For the text-containing cell, return its midpoint in [x, y] coordinate format. 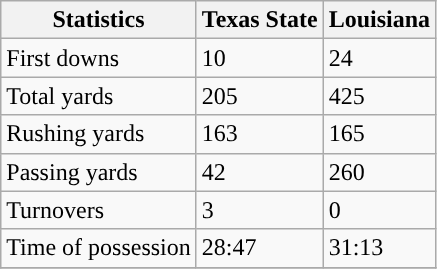
Rushing yards [99, 134]
31:13 [379, 248]
3 [260, 210]
Turnovers [99, 210]
Louisiana [379, 20]
24 [379, 58]
Time of possession [99, 248]
205 [260, 96]
0 [379, 210]
Statistics [99, 20]
28:47 [260, 248]
Texas State [260, 20]
Passing yards [99, 172]
First downs [99, 58]
Total yards [99, 96]
165 [379, 134]
425 [379, 96]
163 [260, 134]
42 [260, 172]
260 [379, 172]
10 [260, 58]
